Detect which cell encompasses the target text, then output its [X, Y] center coordinate. 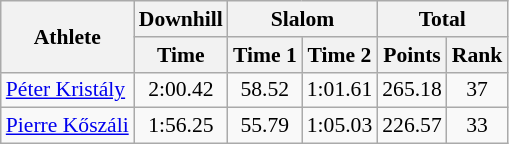
Pierre Kőszáli [68, 126]
2:00.42 [181, 90]
33 [478, 126]
Athlete [68, 36]
Slalom [302, 19]
Time 2 [340, 55]
Rank [478, 55]
Downhill [181, 19]
226.57 [412, 126]
Time [181, 55]
Points [412, 55]
55.79 [265, 126]
1:56.25 [181, 126]
Péter Kristály [68, 90]
Total [442, 19]
1:01.61 [340, 90]
265.18 [412, 90]
1:05.03 [340, 126]
37 [478, 90]
Time 1 [265, 55]
58.52 [265, 90]
